Output the [X, Y] coordinate of the center of the cell containing the given text.  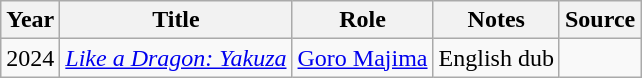
Source [600, 20]
Role [362, 20]
2024 [30, 58]
Goro Majima [362, 58]
Like a Dragon: Yakuza [176, 58]
Notes [496, 20]
Year [30, 20]
English dub [496, 58]
Title [176, 20]
